Return (X, Y) of the center of cell containing provided text 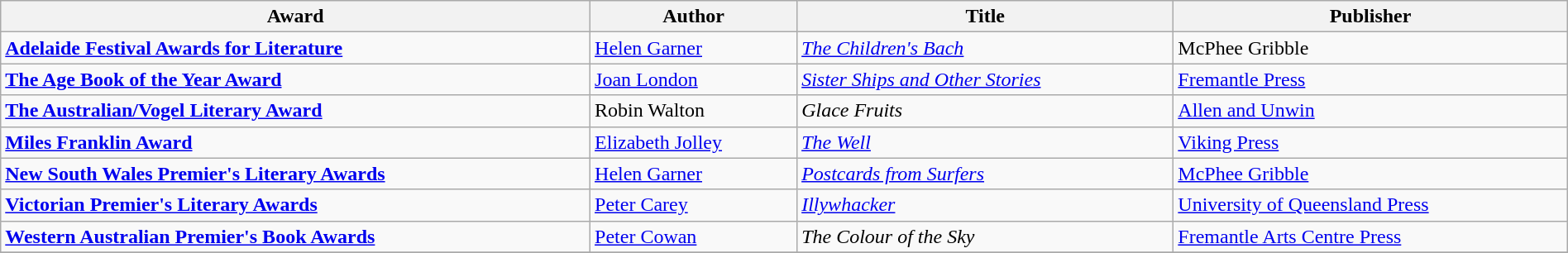
Peter Carey (694, 205)
Postcards from Surfers (986, 174)
Title (986, 17)
Publisher (1370, 17)
Sister Ships and Other Stories (986, 79)
The Children's Bach (986, 48)
University of Queensland Press (1370, 205)
The Well (986, 142)
Author (694, 17)
Fremantle Arts Centre Press (1370, 236)
Illywhacker (986, 205)
The Australian/Vogel Literary Award (296, 111)
Fremantle Press (1370, 79)
Viking Press (1370, 142)
Miles Franklin Award (296, 142)
Victorian Premier's Literary Awards (296, 205)
Glace Fruits (986, 111)
The Age Book of the Year Award (296, 79)
Joan London (694, 79)
Peter Cowan (694, 236)
Elizabeth Jolley (694, 142)
Western Australian Premier's Book Awards (296, 236)
Adelaide Festival Awards for Literature (296, 48)
The Colour of the Sky (986, 236)
Robin Walton (694, 111)
Award (296, 17)
New South Wales Premier's Literary Awards (296, 174)
Allen and Unwin (1370, 111)
